Return [X, Y] of the center of cell containing provided text 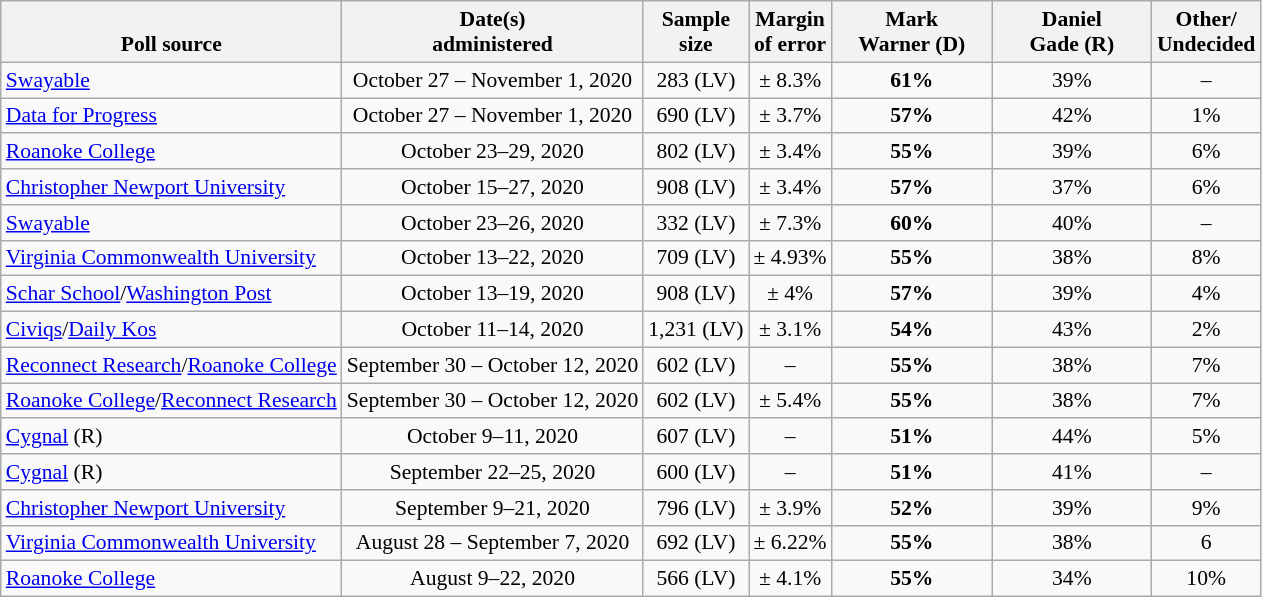
607 (LV) [696, 437]
Roanoke College/Reconnect Research [172, 401]
± 4% [790, 294]
Schar School/Washington Post [172, 294]
283 (LV) [696, 80]
October 13–22, 2020 [492, 258]
37% [1072, 187]
Reconnect Research/Roanoke College [172, 365]
10% [1206, 579]
DanielGade (R) [1072, 32]
October 23–26, 2020 [492, 223]
September 22–25, 2020 [492, 472]
61% [912, 80]
Date(s)administered [492, 32]
Marginof error [790, 32]
42% [1072, 116]
60% [912, 223]
± 4.1% [790, 579]
4% [1206, 294]
± 3.1% [790, 330]
600 (LV) [696, 472]
41% [1072, 472]
October 11–14, 2020 [492, 330]
October 13–19, 2020 [492, 294]
8% [1206, 258]
August 28 – September 7, 2020 [492, 543]
43% [1072, 330]
± 8.3% [790, 80]
Civiqs/Daily Kos [172, 330]
1% [1206, 116]
9% [1206, 508]
40% [1072, 223]
September 9–21, 2020 [492, 508]
54% [912, 330]
± 3.7% [790, 116]
± 3.9% [790, 508]
October 15–27, 2020 [492, 187]
Data for Progress [172, 116]
October 23–29, 2020 [492, 152]
October 9–11, 2020 [492, 437]
332 (LV) [696, 223]
690 (LV) [696, 116]
566 (LV) [696, 579]
692 (LV) [696, 543]
Other/Undecided [1206, 32]
1,231 (LV) [696, 330]
Samplesize [696, 32]
52% [912, 508]
Poll source [172, 32]
August 9–22, 2020 [492, 579]
709 (LV) [696, 258]
6 [1206, 543]
5% [1206, 437]
± 4.93% [790, 258]
± 7.3% [790, 223]
44% [1072, 437]
2% [1206, 330]
802 (LV) [696, 152]
34% [1072, 579]
MarkWarner (D) [912, 32]
± 5.4% [790, 401]
796 (LV) [696, 508]
± 6.22% [790, 543]
